Capture the cell that displays the provided text and extract its [x, y] central coordinate. 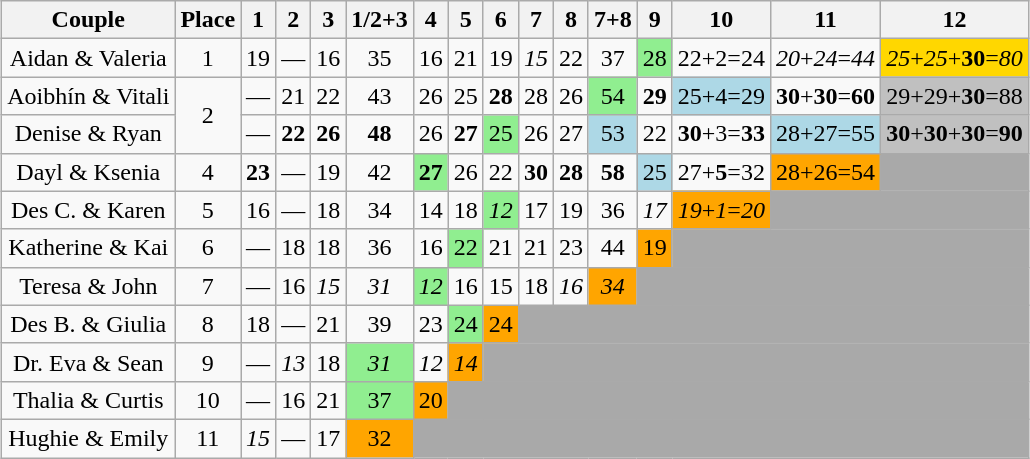
54 [612, 96]
1/2+3 [380, 20]
Thalia & Curtis [88, 400]
25+25+30=80 [955, 58]
42 [380, 172]
28+26=54 [825, 172]
53 [612, 134]
48 [380, 134]
58 [612, 172]
Katherine & Kai [88, 248]
Place [208, 20]
19+1=20 [721, 210]
43 [380, 96]
Des C. & Karen [88, 210]
7+8 [612, 20]
32 [380, 438]
13 [294, 362]
Denise & Ryan [88, 134]
35 [380, 58]
3 [328, 20]
30+3=33 [721, 134]
27+5=32 [721, 172]
30 [536, 172]
Aoibhín & Vitali [88, 96]
28+27=55 [825, 134]
22+2=24 [721, 58]
20+24=44 [825, 58]
25+4=29 [721, 96]
29 [654, 96]
Des B. & Giulia [88, 324]
Dayl & Ksenia [88, 172]
Aidan & Valeria [88, 58]
Couple [88, 20]
30+30+30=90 [955, 134]
29+29+30=88 [955, 96]
39 [380, 324]
Hughie & Emily [88, 438]
Dr. Eva & Sean [88, 362]
20 [430, 400]
Teresa & John [88, 286]
44 [612, 248]
30+30=60 [825, 96]
